Identify which cell holds the provided text, then report its (x, y) central coordinate. 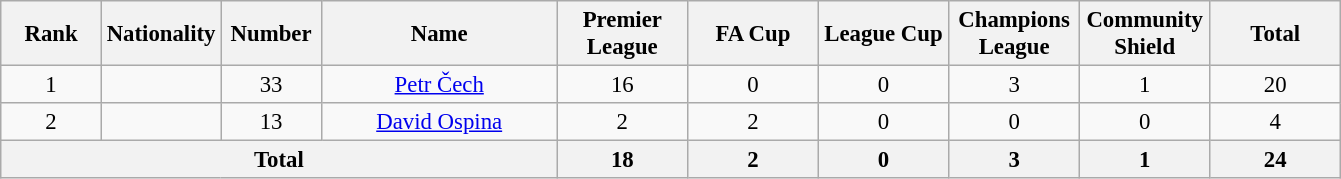
FA Cup (754, 34)
Community Shield (1144, 34)
Nationality (160, 34)
18 (622, 160)
13 (272, 122)
Petr Čech (439, 85)
Number (272, 34)
Premier League (622, 34)
Rank (52, 34)
Champions League (1014, 34)
David Ospina (439, 122)
Name (439, 34)
League Cup (884, 34)
20 (1276, 85)
33 (272, 85)
16 (622, 85)
4 (1276, 122)
24 (1276, 160)
